Extract the (X, Y) coordinate from the center of the cell holding the provided text.  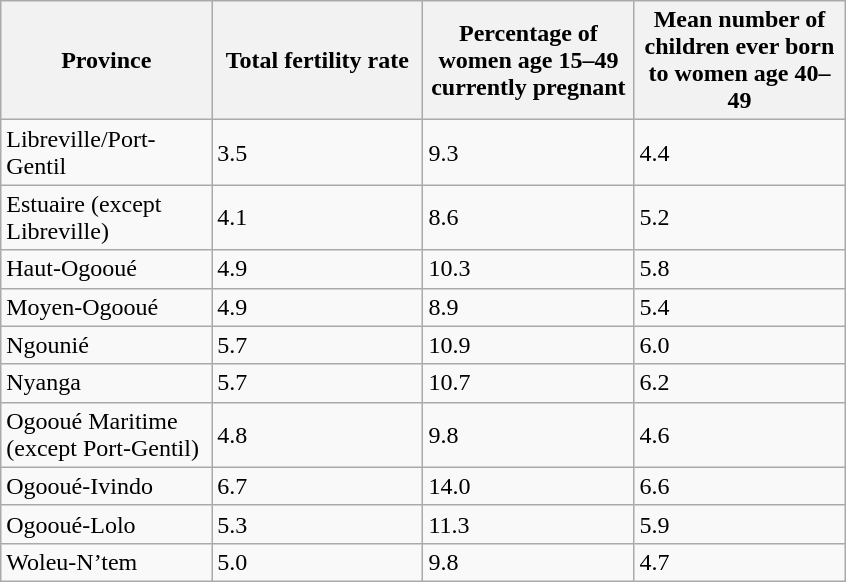
Woleu-N’tem (106, 562)
Nyanga (106, 383)
4.1 (318, 218)
5.9 (740, 524)
Total fertility rate (318, 60)
5.3 (318, 524)
6.2 (740, 383)
Libreville/Port-Gentil (106, 152)
5.2 (740, 218)
10.3 (528, 269)
8.9 (528, 307)
4.8 (318, 434)
11.3 (528, 524)
Estuaire (except Libreville) (106, 218)
Ogooué Maritime (except Port-Gentil) (106, 434)
Percentage of women age 15–49 currently pregnant (528, 60)
Province (106, 60)
Ogooué-Lolo (106, 524)
5.4 (740, 307)
3.5 (318, 152)
4.4 (740, 152)
8.6 (528, 218)
5.0 (318, 562)
Moyen-Ogooué (106, 307)
9.3 (528, 152)
6.6 (740, 486)
Haut-Ogooué (106, 269)
4.6 (740, 434)
6.7 (318, 486)
6.0 (740, 345)
5.8 (740, 269)
14.0 (528, 486)
10.7 (528, 383)
10.9 (528, 345)
4.7 (740, 562)
Ogooué-Ivindo (106, 486)
Ngounié (106, 345)
Mean number of children ever born to women age 40–49 (740, 60)
